Extract the [x, y] coordinate from the center of the cell holding the provided text.  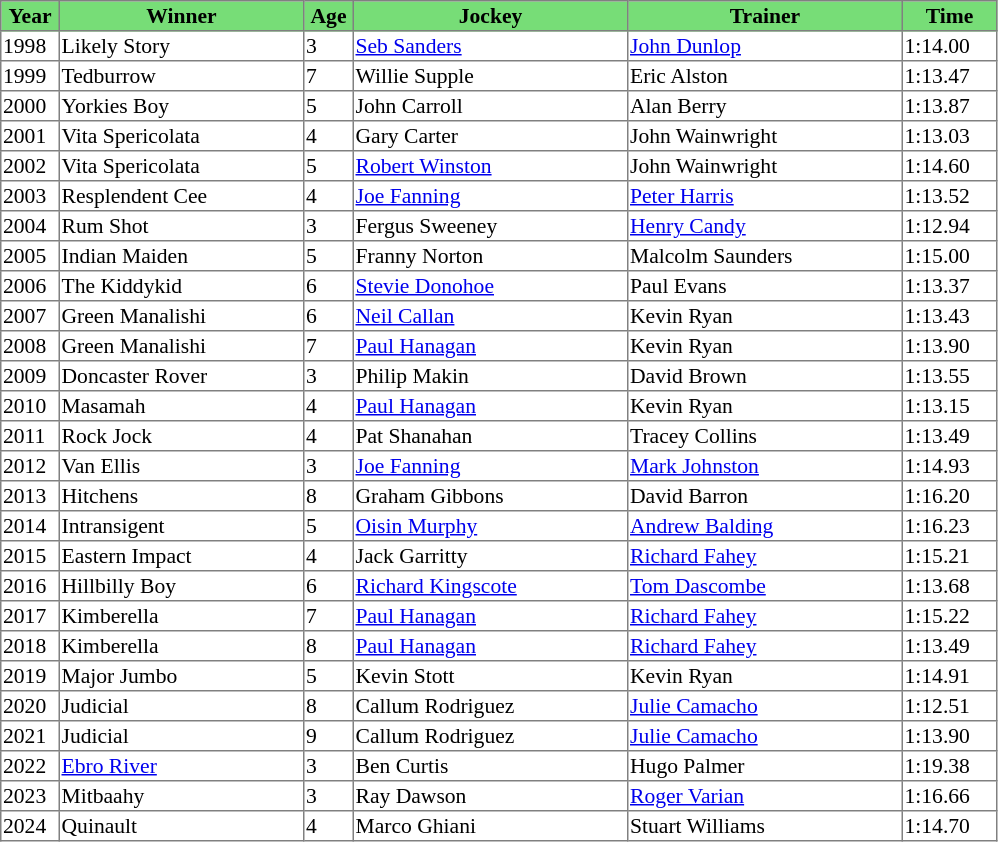
2008 [30, 346]
1:14.93 [949, 466]
Tedburrow [181, 76]
Trainer [765, 16]
1:15.00 [949, 256]
1:13.68 [949, 586]
Willie Supple [490, 76]
1:13.43 [949, 316]
Winner [181, 16]
Ebro River [181, 766]
Pat Shanahan [490, 436]
Henry Candy [765, 226]
Likely Story [181, 46]
2021 [30, 736]
Tracey Collins [765, 436]
Rock Jock [181, 436]
2003 [30, 196]
Paul Evans [765, 286]
Intransigent [181, 526]
1:13.47 [949, 76]
2015 [30, 556]
1:14.91 [949, 676]
1999 [30, 76]
1:15.22 [949, 616]
1:14.00 [949, 46]
Jack Garritty [490, 556]
The Kiddykid [181, 286]
Ben Curtis [490, 766]
Yorkies Boy [181, 106]
Gary Carter [490, 136]
2024 [30, 826]
Tom Dascombe [765, 586]
1:13.37 [949, 286]
1:13.55 [949, 376]
1:15.21 [949, 556]
Hugo Palmer [765, 766]
Doncaster Rover [181, 376]
Resplendent Cee [181, 196]
1:14.60 [949, 166]
Peter Harris [765, 196]
Robert Winston [490, 166]
Graham Gibbons [490, 496]
1:16.66 [949, 796]
Year [30, 16]
Marco Ghiani [490, 826]
John Carroll [490, 106]
2011 [30, 436]
Indian Maiden [181, 256]
1:13.52 [949, 196]
Malcolm Saunders [765, 256]
2012 [30, 466]
Fergus Sweeney [490, 226]
2023 [30, 796]
2013 [30, 496]
2005 [30, 256]
2016 [30, 586]
1:12.94 [949, 226]
Roger Varian [765, 796]
Hitchens [181, 496]
Richard Kingscote [490, 586]
Oisin Murphy [490, 526]
Hillbilly Boy [181, 586]
David Brown [765, 376]
Kevin Stott [490, 676]
Andrew Balding [765, 526]
Major Jumbo [181, 676]
2019 [30, 676]
Mitbaahy [181, 796]
Stevie Donohoe [490, 286]
David Barron [765, 496]
2000 [30, 106]
1:16.20 [949, 496]
Seb Sanders [490, 46]
2009 [30, 376]
2001 [30, 136]
1:13.15 [949, 406]
2007 [30, 316]
2004 [30, 226]
Philip Makin [490, 376]
2017 [30, 616]
Jockey [490, 16]
John Dunlop [765, 46]
2006 [30, 286]
2014 [30, 526]
2018 [30, 646]
Eric Alston [765, 76]
9 [329, 736]
1:14.70 [949, 826]
Mark Johnston [765, 466]
2022 [30, 766]
1998 [30, 46]
1:13.03 [949, 136]
1:12.51 [949, 706]
Quinault [181, 826]
1:19.38 [949, 766]
Stuart Williams [765, 826]
Neil Callan [490, 316]
2020 [30, 706]
Van Ellis [181, 466]
Ray Dawson [490, 796]
1:13.87 [949, 106]
Age [329, 16]
1:16.23 [949, 526]
Franny Norton [490, 256]
2002 [30, 166]
Rum Shot [181, 226]
Masamah [181, 406]
2010 [30, 406]
Time [949, 16]
Alan Berry [765, 106]
Eastern Impact [181, 556]
